Return the (x, y) coordinate for the center point of the cell that contains the specified text.  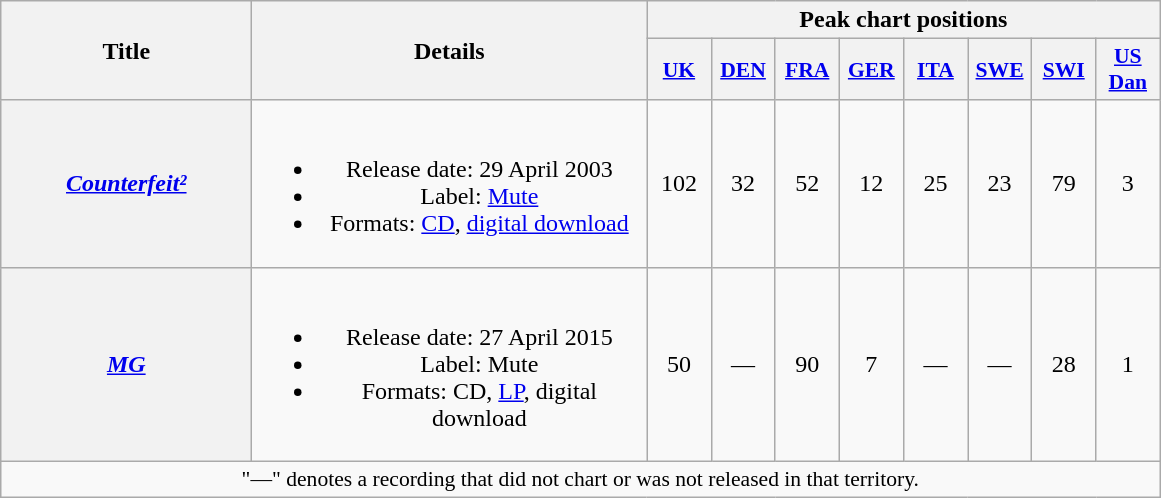
"—" denotes a recording that did not chart or was not released in that territory. (580, 479)
US Dan (1128, 70)
MG (126, 364)
102 (679, 184)
DEN (743, 70)
3 (1128, 184)
7 (871, 364)
12 (871, 184)
Release date: 27 April 2015Label: MuteFormats: CD, LP, digital download (450, 364)
32 (743, 184)
GER (871, 70)
90 (807, 364)
79 (1064, 184)
SWI (1064, 70)
23 (1000, 184)
1 (1128, 364)
FRA (807, 70)
Title (126, 50)
ITA (935, 70)
52 (807, 184)
25 (935, 184)
28 (1064, 364)
SWE (1000, 70)
UK (679, 70)
50 (679, 364)
Details (450, 50)
Peak chart positions (904, 20)
Release date: 29 April 2003Label: MuteFormats: CD, digital download (450, 184)
Counterfeit² (126, 184)
